Pinpoint the cell where the given text exists, returning its [x, y] midpoint coordinate. 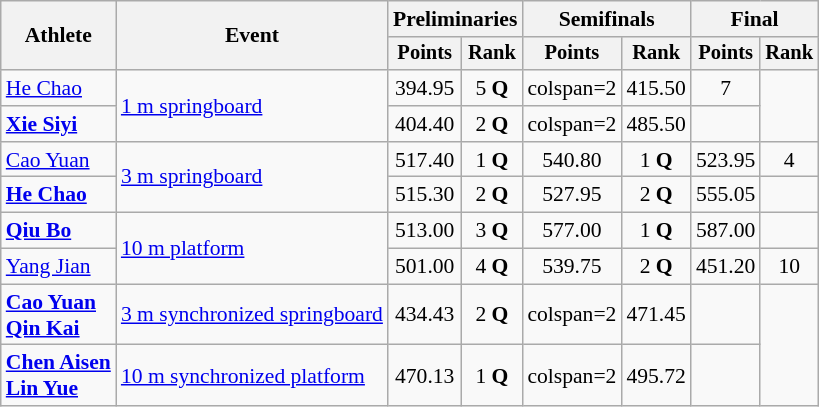
Chen AisenLin Yue [58, 376]
470.13 [425, 376]
451.20 [726, 267]
513.00 [425, 231]
1 m springboard [252, 106]
10 [789, 267]
527.95 [572, 195]
10 m synchronized platform [252, 376]
Final [754, 19]
Event [252, 36]
Athlete [58, 36]
Cao Yuan [58, 160]
523.95 [726, 160]
471.45 [656, 314]
4 [789, 160]
577.00 [572, 231]
517.40 [425, 160]
Semifinals [606, 19]
555.05 [726, 195]
539.75 [572, 267]
7 [726, 88]
Xie Siyi [58, 124]
515.30 [425, 195]
434.43 [425, 314]
415.50 [656, 88]
540.80 [572, 160]
Yang Jian [58, 267]
Preliminaries [455, 19]
404.40 [425, 124]
4 Q [492, 267]
501.00 [425, 267]
Qiu Bo [58, 231]
394.95 [425, 88]
3 Q [492, 231]
5 Q [492, 88]
495.72 [656, 376]
587.00 [726, 231]
3 m synchronized springboard [252, 314]
Cao YuanQin Kai [58, 314]
3 m springboard [252, 178]
485.50 [656, 124]
10 m platform [252, 248]
